Detect which cell encompasses the target text, then output its [X, Y] center coordinate. 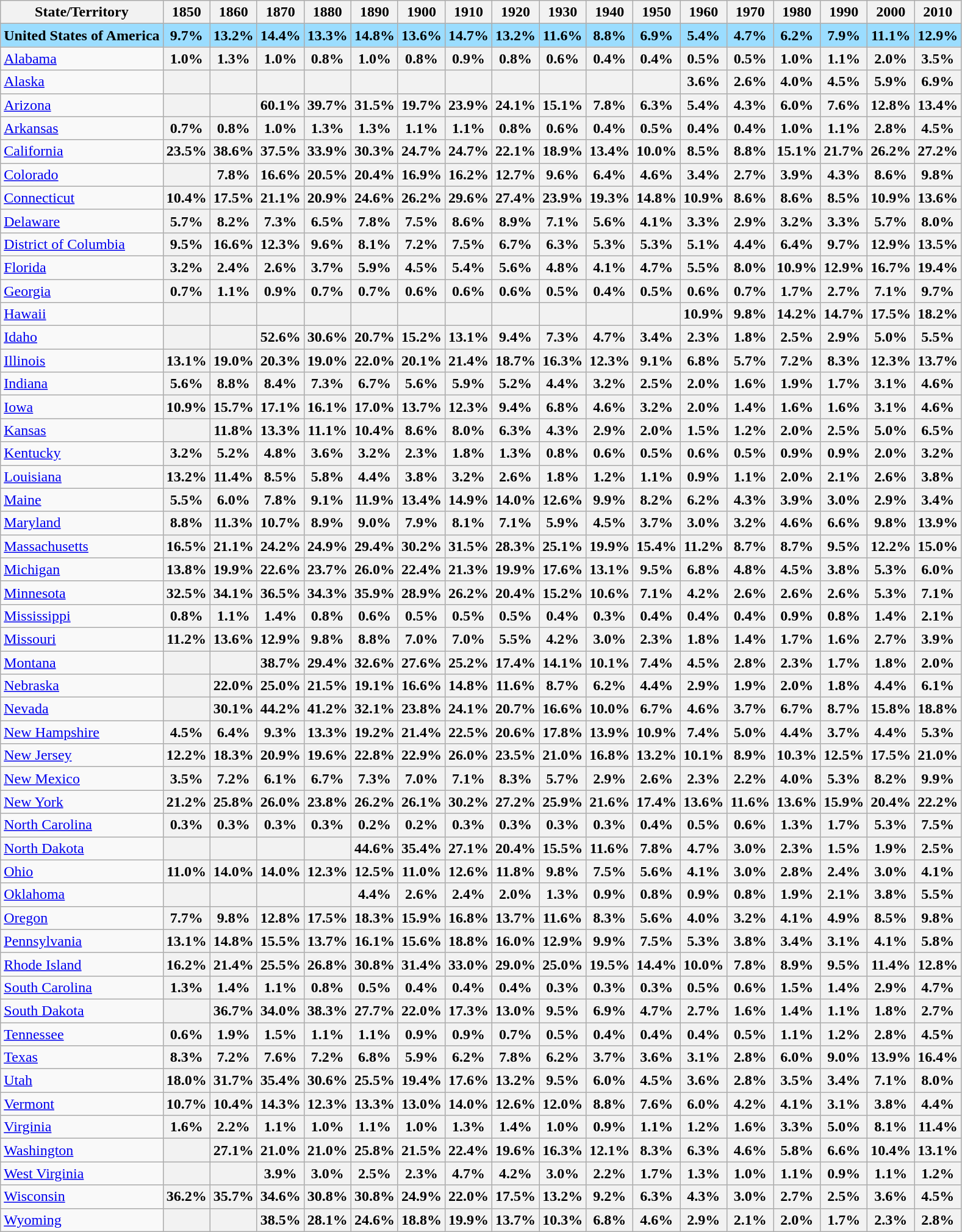
1900 [421, 12]
22.9% [421, 755]
West Virginia [82, 1173]
Texas [82, 1057]
31.4% [421, 964]
Illinois [82, 361]
17.3% [468, 1010]
1950 [656, 12]
26.1% [421, 802]
United States of America [82, 35]
14.9% [468, 500]
State/Territory [82, 12]
North Carolina [82, 825]
1960 [704, 12]
13.8% [187, 569]
1930 [562, 12]
Washington [82, 1150]
18.7% [516, 361]
17.1% [281, 407]
32.1% [375, 709]
60.1% [281, 105]
20.6% [516, 732]
Wisconsin [82, 1197]
34.0% [281, 1010]
South Dakota [82, 1010]
25.9% [562, 802]
28.9% [421, 593]
Oregon [82, 918]
38.3% [327, 1010]
Virginia [82, 1127]
New Mexico [82, 779]
9.2% [610, 1197]
18.0% [187, 1081]
Kentucky [82, 453]
34.1% [233, 593]
29.6% [468, 198]
27.7% [375, 1010]
1890 [375, 12]
21.7% [844, 151]
14.2% [797, 314]
26.8% [327, 964]
36.2% [187, 1197]
Maryland [82, 523]
21.3% [468, 569]
Pennsylvania [82, 941]
30.3% [375, 151]
36.5% [281, 593]
1910 [468, 12]
29.0% [516, 964]
27.4% [516, 198]
15.7% [233, 407]
New Jersey [82, 755]
Minnesota [82, 593]
20.5% [327, 175]
19.7% [421, 105]
Colorado [82, 175]
36.7% [233, 1010]
Louisiana [82, 477]
11.3% [233, 523]
New York [82, 802]
Nebraska [82, 686]
37.5% [281, 151]
Georgia [82, 291]
Arkansas [82, 128]
18.9% [562, 151]
15.6% [421, 941]
Wyoming [82, 1220]
38.7% [281, 662]
13.5% [938, 244]
1870 [281, 12]
Utah [82, 1081]
32.5% [187, 593]
31.7% [233, 1081]
52.6% [281, 337]
15.4% [656, 546]
34.3% [327, 593]
2010 [938, 12]
16.4% [938, 1057]
24.2% [281, 546]
25.2% [468, 662]
12.1% [610, 1150]
Mississippi [82, 616]
Oklahoma [82, 895]
14.3% [281, 1104]
2000 [891, 12]
16.0% [516, 941]
28.1% [327, 1220]
Ohio [82, 871]
34.6% [281, 1197]
17.8% [562, 732]
District of Columbia [82, 244]
Alaska [82, 82]
Michigan [82, 569]
Missouri [82, 639]
28.3% [516, 546]
39.7% [327, 105]
38.6% [233, 151]
15.0% [938, 546]
44.2% [281, 709]
1990 [844, 12]
22.5% [468, 732]
1860 [233, 12]
Vermont [82, 1104]
16.5% [187, 546]
9.3% [281, 732]
12.0% [562, 1104]
25.1% [562, 546]
32.6% [375, 662]
Florida [82, 267]
18.2% [938, 314]
Indiana [82, 384]
1920 [516, 12]
Rhode Island [82, 964]
20.1% [421, 361]
Tennessee [82, 1034]
7.7% [187, 918]
Maine [82, 500]
44.6% [375, 848]
23.7% [327, 569]
35.7% [233, 1197]
11.9% [375, 500]
21.6% [610, 802]
16.9% [421, 175]
19.2% [375, 732]
20.3% [281, 361]
Massachusetts [82, 546]
1980 [797, 12]
22.1% [516, 151]
Iowa [82, 407]
22.8% [375, 755]
17.0% [375, 407]
5.1% [704, 244]
14.1% [562, 662]
35.9% [375, 593]
21.2% [187, 802]
30.1% [233, 709]
California [82, 151]
10.6% [610, 593]
22.6% [281, 569]
Alabama [82, 59]
1880 [327, 12]
Delaware [82, 221]
Arizona [82, 105]
Idaho [82, 337]
4.9% [844, 918]
New Hampshire [82, 732]
1850 [187, 12]
19.3% [610, 198]
Hawaii [82, 314]
22.2% [938, 802]
Nevada [82, 709]
Connecticut [82, 198]
1970 [750, 12]
North Dakota [82, 848]
41.2% [327, 709]
Kansas [82, 430]
1940 [610, 12]
19.1% [375, 686]
Montana [82, 662]
12.7% [516, 175]
16.7% [891, 267]
South Carolina [82, 987]
38.5% [281, 1220]
15.8% [891, 709]
33.9% [327, 151]
33.0% [468, 964]
19.5% [610, 964]
8.4% [281, 384]
27.6% [421, 662]
